Detect which cell encompasses the target text, then output its (x, y) center coordinate. 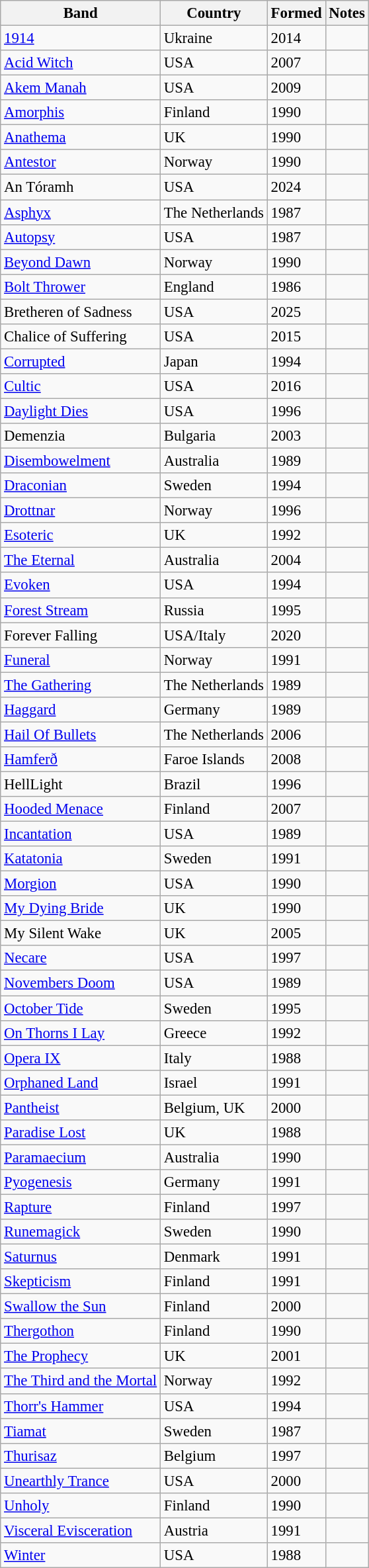
Belgium, UK (214, 1108)
Autopsy (81, 237)
The Third and the Mortal (81, 1381)
Asphyx (81, 212)
Katatonia (81, 859)
My Dying Bride (81, 908)
HellLight (81, 784)
Morgion (81, 884)
Necare (81, 959)
Corrupted (81, 361)
Bolt Thrower (81, 286)
Drottnar (81, 511)
Bulgaria (214, 436)
My Silent Wake (81, 934)
Pyogenesis (81, 1182)
Runemagick (81, 1232)
Paradise Lost (81, 1133)
Formed (296, 13)
Beyond Dawn (81, 262)
Thergothon (81, 1331)
Forever Falling (81, 635)
Country (214, 13)
USA/Italy (214, 635)
Evoken (81, 586)
On Thorns I Lay (81, 1033)
Disembowelment (81, 461)
2016 (296, 386)
Esoteric (81, 535)
October Tide (81, 1008)
Haggard (81, 710)
Greece (214, 1033)
Thurisaz (81, 1456)
2020 (296, 635)
An Tóramh (81, 187)
Austria (214, 1530)
Amorphis (81, 112)
2006 (296, 734)
1914 (81, 38)
Akem Manah (81, 88)
Antestor (81, 162)
Chalice of Suffering (81, 337)
Japan (214, 361)
1986 (296, 286)
Band (81, 13)
Ukraine (214, 38)
2005 (296, 934)
Swallow the Sun (81, 1307)
Forest Stream (81, 610)
Tiamat (81, 1431)
The Eternal (81, 560)
England (214, 286)
Faroe Islands (214, 760)
Unholy (81, 1506)
Rapture (81, 1207)
Denmark (214, 1257)
Brazil (214, 784)
Hooded Menace (81, 809)
Daylight Dies (81, 411)
Cultic (81, 386)
2025 (296, 312)
Saturnus (81, 1257)
Belgium (214, 1456)
2003 (296, 436)
Winter (81, 1555)
2001 (296, 1356)
The Gathering (81, 685)
2008 (296, 760)
2015 (296, 337)
2009 (296, 88)
Paramaecium (81, 1157)
2024 (296, 187)
Pantheist (81, 1108)
Incantation (81, 834)
Unearthly Trance (81, 1481)
Funeral (81, 660)
Anathema (81, 138)
Visceral Evisceration (81, 1530)
Orphaned Land (81, 1082)
2014 (296, 38)
Notes (347, 13)
Italy (214, 1058)
Israel (214, 1082)
Draconian (81, 486)
The Prophecy (81, 1356)
Opera IX (81, 1058)
Hamferð (81, 760)
2004 (296, 560)
Thorr's Hammer (81, 1406)
Acid Witch (81, 63)
Russia (214, 610)
Demenzia (81, 436)
Hail Of Bullets (81, 734)
Novembers Doom (81, 983)
Skepticism (81, 1282)
Bretheren of Sadness (81, 312)
